Scan for the cell matching the given text and deliver its (x, y) coordinate at center. 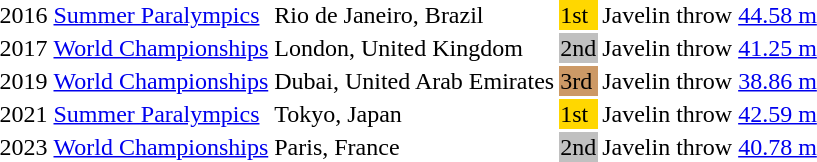
Paris, France (414, 147)
Dubai, United Arab Emirates (414, 81)
3rd (578, 81)
London, United Kingdom (414, 48)
Tokyo, Japan (414, 114)
Rio de Janeiro, Brazil (414, 15)
